Determine the (X, Y) coordinate at the center of the cell enclosing the given text.  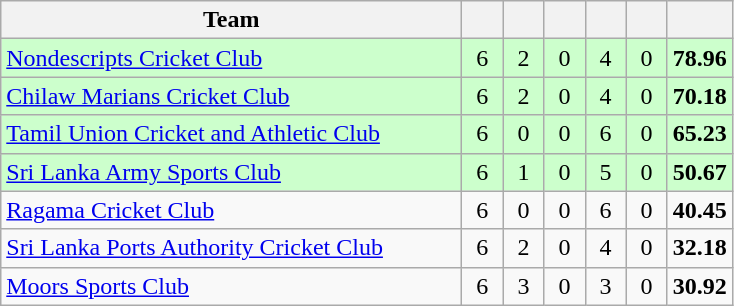
Moors Sports Club (232, 286)
30.92 (700, 286)
Ragama Cricket Club (232, 210)
Chilaw Marians Cricket Club (232, 96)
65.23 (700, 134)
50.67 (700, 172)
70.18 (700, 96)
Sri Lanka Army Sports Club (232, 172)
Sri Lanka Ports Authority Cricket Club (232, 248)
Nondescripts Cricket Club (232, 58)
78.96 (700, 58)
32.18 (700, 248)
5 (606, 172)
Tamil Union Cricket and Athletic Club (232, 134)
1 (524, 172)
40.45 (700, 210)
Team (232, 20)
